For the text-containing cell, return its midpoint in [x, y] coordinate format. 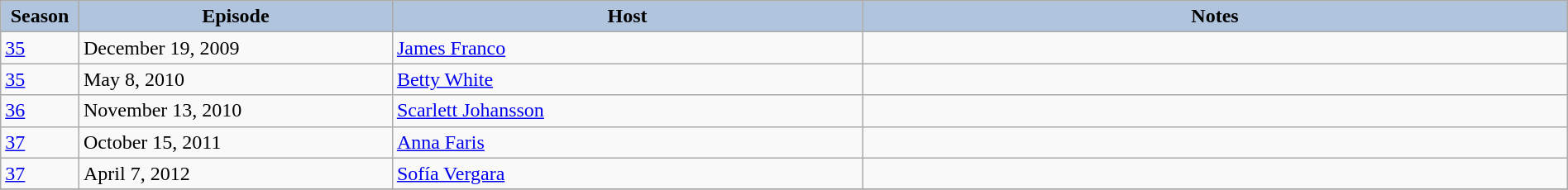
Betty White [627, 79]
Notes [1216, 17]
May 8, 2010 [235, 79]
Episode [235, 17]
April 7, 2012 [235, 173]
Sofía Vergara [627, 173]
James Franco [627, 48]
October 15, 2011 [235, 142]
Scarlett Johansson [627, 111]
36 [40, 111]
December 19, 2009 [235, 48]
Season [40, 17]
November 13, 2010 [235, 111]
Host [627, 17]
Anna Faris [627, 142]
